Scan for the cell matching the given text and deliver its (x, y) coordinate at center. 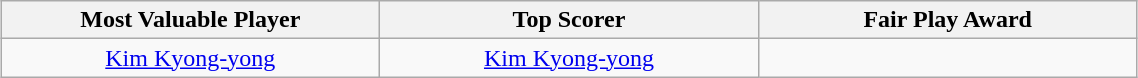
Fair Play Award (948, 20)
Top Scorer (570, 20)
Most Valuable Player (190, 20)
